Capture the cell that displays the provided text and extract its [X, Y] central coordinate. 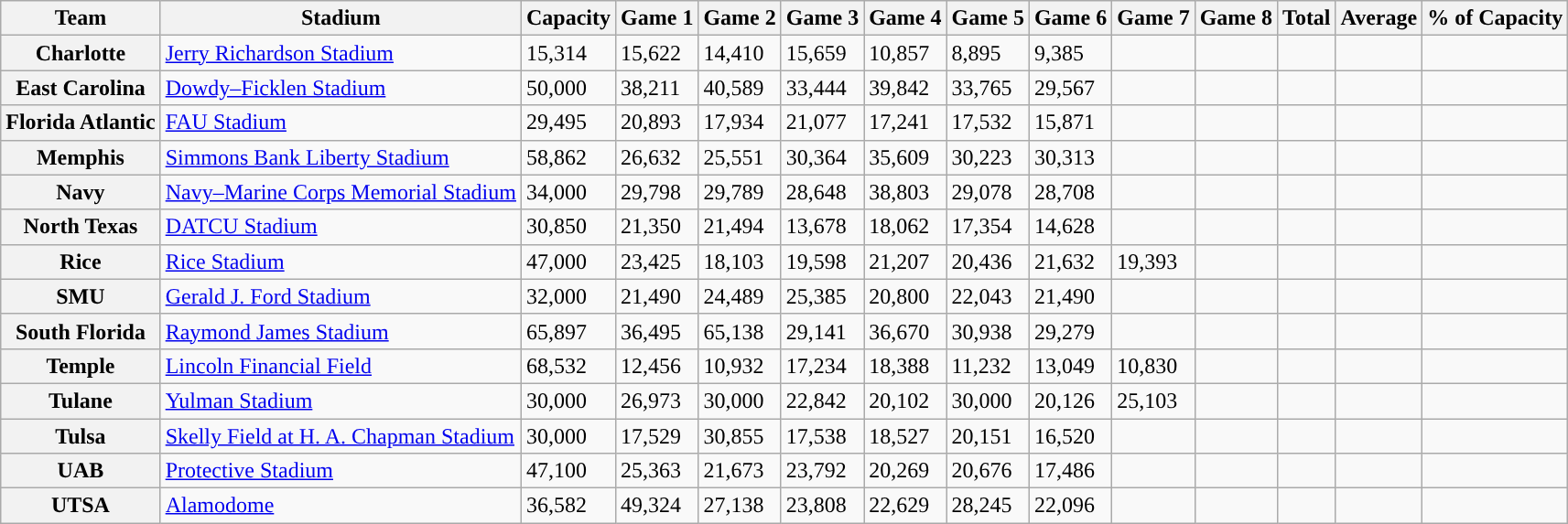
UAB [81, 471]
23,808 [822, 506]
17,532 [988, 123]
Game 4 [905, 18]
68,532 [568, 366]
19,393 [1153, 262]
33,765 [988, 88]
Rice [81, 262]
21,207 [905, 262]
14,628 [1070, 227]
34,000 [568, 192]
27,138 [740, 506]
25,103 [1153, 401]
13,049 [1070, 366]
Jerry Richardson Stadium [341, 53]
18,103 [740, 262]
DATCU Stadium [341, 227]
20,102 [905, 401]
26,973 [657, 401]
North Texas [81, 227]
15,659 [822, 53]
South Florida [81, 331]
18,527 [905, 436]
58,862 [568, 157]
38,211 [657, 88]
25,363 [657, 471]
10,857 [905, 53]
65,897 [568, 331]
20,269 [905, 471]
30,855 [740, 436]
FAU Stadium [341, 123]
35,609 [905, 157]
Game 8 [1236, 18]
30,364 [822, 157]
12,456 [657, 366]
Total [1307, 18]
22,096 [1070, 506]
17,486 [1070, 471]
Florida Atlantic [81, 123]
% of Capacity [1496, 18]
Game 3 [822, 18]
Alamodome [341, 506]
Memphis [81, 157]
10,830 [1153, 366]
22,842 [822, 401]
33,444 [822, 88]
20,126 [1070, 401]
28,648 [822, 192]
47,100 [568, 471]
11,232 [988, 366]
36,582 [568, 506]
28,245 [988, 506]
Tulane [81, 401]
Capacity [568, 18]
49,324 [657, 506]
17,529 [657, 436]
Dowdy–Ficklen Stadium [341, 88]
Tulsa [81, 436]
23,425 [657, 262]
Yulman Stadium [341, 401]
30,313 [1070, 157]
32,000 [568, 296]
29,495 [568, 123]
40,589 [740, 88]
20,676 [988, 471]
Raymond James Stadium [341, 331]
Gerald J. Ford Stadium [341, 296]
14,410 [740, 53]
20,436 [988, 262]
10,932 [740, 366]
20,151 [988, 436]
29,798 [657, 192]
30,938 [988, 331]
Simmons Bank Liberty Stadium [341, 157]
18,388 [905, 366]
Charlotte [81, 53]
29,078 [988, 192]
36,495 [657, 331]
24,489 [740, 296]
16,520 [1070, 436]
Game 6 [1070, 18]
17,354 [988, 227]
20,800 [905, 296]
UTSA [81, 506]
20,893 [657, 123]
8,895 [988, 53]
22,629 [905, 506]
29,567 [1070, 88]
25,551 [740, 157]
50,000 [568, 88]
17,538 [822, 436]
Average [1379, 18]
22,043 [988, 296]
29,279 [1070, 331]
17,234 [822, 366]
18,062 [905, 227]
SMU [81, 296]
25,385 [822, 296]
39,842 [905, 88]
36,670 [905, 331]
Temple [81, 366]
15,314 [568, 53]
Game 2 [740, 18]
17,241 [905, 123]
47,000 [568, 262]
38,803 [905, 192]
13,678 [822, 227]
28,708 [1070, 192]
17,934 [740, 123]
Stadium [341, 18]
9,385 [1070, 53]
29,789 [740, 192]
23,792 [822, 471]
15,871 [1070, 123]
19,598 [822, 262]
15,622 [657, 53]
Game 7 [1153, 18]
65,138 [740, 331]
East Carolina [81, 88]
Game 1 [657, 18]
Protective Stadium [341, 471]
Rice Stadium [341, 262]
21,494 [740, 227]
30,850 [568, 227]
26,632 [657, 157]
21,673 [740, 471]
Skelly Field at H. A. Chapman Stadium [341, 436]
21,077 [822, 123]
29,141 [822, 331]
Game 5 [988, 18]
Team [81, 18]
21,350 [657, 227]
Navy–Marine Corps Memorial Stadium [341, 192]
21,632 [1070, 262]
30,223 [988, 157]
Lincoln Financial Field [341, 366]
Navy [81, 192]
